Find where the given text appears and provide that cell's center as [X, Y] coordinate. 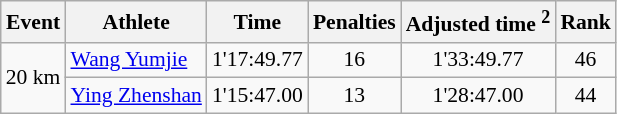
44 [586, 96]
16 [354, 60]
1'28:47.00 [478, 96]
13 [354, 96]
1'17:49.77 [258, 60]
Adjusted time 2 [478, 22]
1'33:49.77 [478, 60]
1'15:47.00 [258, 96]
Athlete [136, 22]
Penalties [354, 22]
Wang Yumjie [136, 60]
Rank [586, 22]
Ying Zhenshan [136, 96]
Time [258, 22]
46 [586, 60]
20 km [34, 78]
Event [34, 22]
